Scan for the cell matching the given text and deliver its [x, y] coordinate at center. 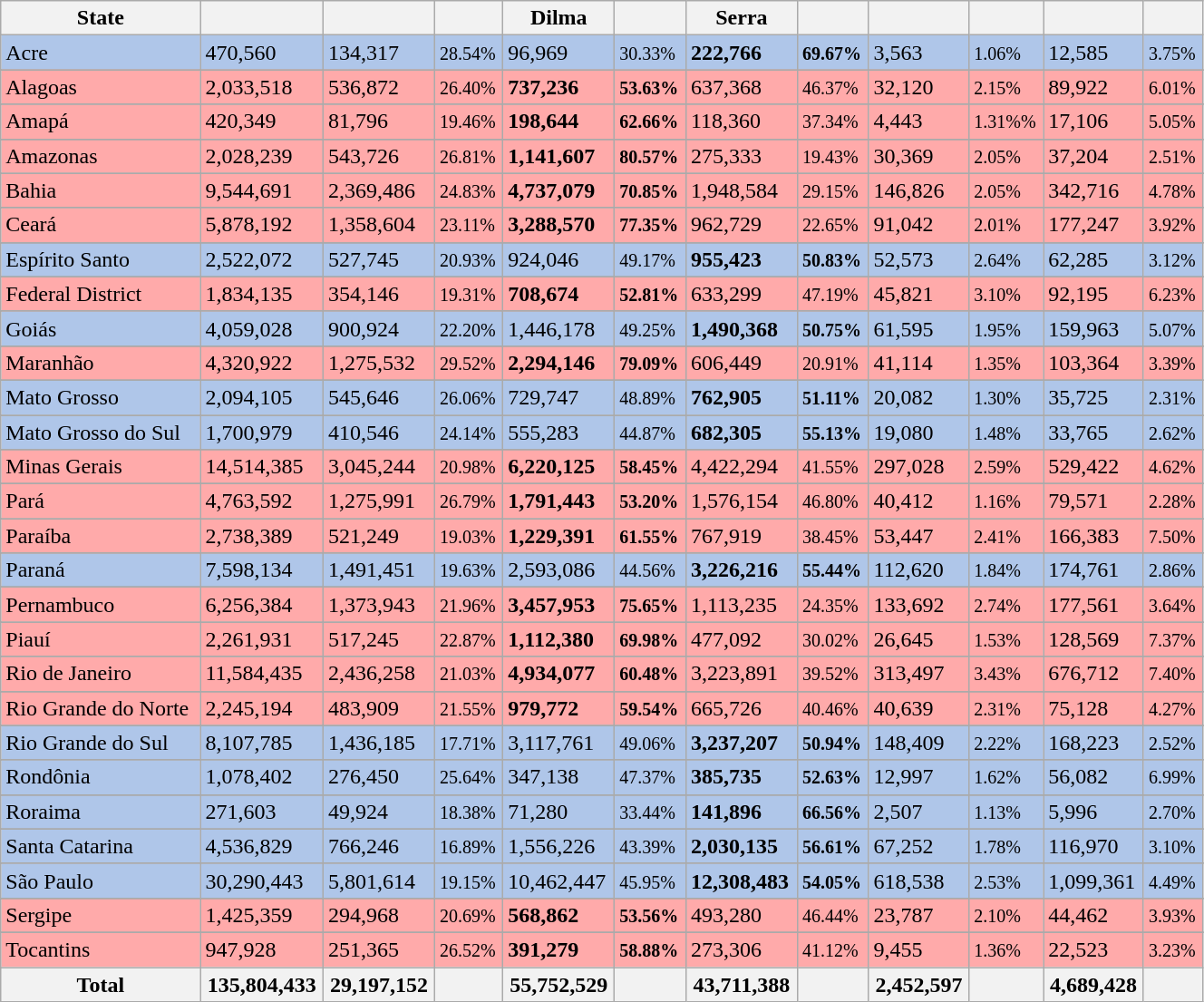
1,948,584 [742, 190]
1.53% [1006, 639]
2.51% [1173, 156]
166,383 [1093, 536]
53.20% [651, 501]
39.52% [832, 674]
32,120 [919, 87]
46.37% [832, 87]
1,576,154 [742, 501]
128,569 [1093, 639]
251,365 [379, 949]
62.66% [651, 122]
66.56% [832, 812]
Pernambuco [101, 605]
1.84% [1006, 570]
53.56% [651, 915]
1.13% [1006, 812]
Amazonas [101, 156]
26.81% [470, 156]
1,275,532 [379, 363]
2,436,258 [379, 674]
568,862 [558, 915]
4.78% [1173, 190]
79.09% [651, 363]
2,369,486 [379, 190]
1.48% [1006, 433]
State [101, 18]
20,082 [919, 397]
52.81% [651, 294]
4,059,028 [261, 328]
69.98% [651, 639]
1.06% [1006, 53]
33.44% [651, 812]
5.07% [1173, 328]
1.31%% [1006, 122]
174,761 [1093, 570]
59.54% [651, 708]
20.69% [470, 915]
19.43% [832, 156]
Rio Grande do Norte [101, 708]
Ceará [101, 225]
35,725 [1093, 397]
Goiás [101, 328]
16.89% [470, 846]
521,249 [379, 536]
22.65% [832, 225]
5,801,614 [379, 880]
25.64% [470, 777]
33,765 [1093, 433]
Paraná [101, 570]
71,280 [558, 812]
275,333 [742, 156]
517,245 [379, 639]
21.55% [470, 708]
38.45% [832, 536]
19,080 [919, 433]
Rio de Janeiro [101, 674]
Espírito Santo [101, 259]
69.67% [832, 53]
6.23% [1173, 294]
20.98% [470, 467]
297,028 [919, 467]
19.63% [470, 570]
2.62% [1173, 433]
4,689,428 [1093, 984]
2.28% [1173, 501]
44,462 [1093, 915]
55.44% [832, 570]
22,523 [1093, 949]
483,909 [379, 708]
26.52% [470, 949]
2,593,086 [558, 570]
536,872 [379, 87]
118,360 [742, 122]
2,245,194 [261, 708]
Santa Catarina [101, 846]
53.63% [651, 87]
347,138 [558, 777]
1,491,451 [379, 570]
4,443 [919, 122]
2,452,597 [919, 984]
116,970 [1093, 846]
148,409 [919, 743]
5.05% [1173, 122]
527,745 [379, 259]
2.22% [1006, 743]
49.25% [651, 328]
2.74% [1006, 605]
26.79% [470, 501]
Piauí [101, 639]
1,556,226 [558, 846]
7.37% [1173, 639]
49,924 [379, 812]
23.11% [470, 225]
24.14% [470, 433]
134,317 [379, 53]
24.83% [470, 190]
Minas Gerais [101, 467]
Mato Grosso do Sul [101, 433]
20.93% [470, 259]
29,197,152 [379, 984]
682,305 [742, 433]
1.36% [1006, 949]
6,220,125 [558, 467]
4,934,077 [558, 674]
1,141,607 [558, 156]
676,712 [1093, 674]
26,645 [919, 639]
Mato Grosso [101, 397]
19.31% [470, 294]
729,747 [558, 397]
37,204 [1093, 156]
766,246 [379, 846]
2,522,072 [261, 259]
55,752,529 [558, 984]
271,603 [261, 812]
3.92% [1173, 225]
3.43% [1006, 674]
19.46% [470, 122]
633,299 [742, 294]
56.61% [832, 846]
49.17% [651, 259]
Rondônia [101, 777]
Paraíba [101, 536]
606,449 [742, 363]
8,107,785 [261, 743]
48.89% [651, 397]
979,772 [558, 708]
81,796 [379, 122]
70.85% [651, 190]
7,598,134 [261, 570]
1,446,178 [558, 328]
17.71% [470, 743]
30,369 [919, 156]
2.70% [1173, 812]
10,462,447 [558, 880]
26.06% [470, 397]
947,928 [261, 949]
49.06% [651, 743]
3.64% [1173, 605]
Acre [101, 53]
3.23% [1173, 949]
3,563 [919, 53]
79,571 [1093, 501]
3.75% [1173, 53]
1,229,391 [558, 536]
Tocantins [101, 949]
3.12% [1173, 259]
12,585 [1093, 53]
67,252 [919, 846]
Bahia [101, 190]
Maranhão [101, 363]
2.01% [1006, 225]
3,045,244 [379, 467]
762,905 [742, 397]
18.38% [470, 812]
22.20% [470, 328]
529,422 [1093, 467]
294,968 [379, 915]
637,368 [742, 87]
Dilma [558, 18]
2,294,146 [558, 363]
1,834,135 [261, 294]
30.02% [832, 639]
Pará [101, 501]
Sergipe [101, 915]
17,106 [1093, 122]
89,922 [1093, 87]
2.59% [1006, 467]
737,236 [558, 87]
3,226,216 [742, 570]
354,146 [379, 294]
4,763,592 [261, 501]
58.88% [651, 949]
555,283 [558, 433]
24.35% [832, 605]
7.40% [1173, 674]
103,364 [1093, 363]
58.45% [651, 467]
3,237,207 [742, 743]
2.52% [1173, 743]
159,963 [1093, 328]
2.10% [1006, 915]
177,561 [1093, 605]
45,821 [919, 294]
37.34% [832, 122]
Alagoas [101, 87]
1,490,368 [742, 328]
135,804,433 [261, 984]
7.50% [1173, 536]
29.15% [832, 190]
4,737,079 [558, 190]
4.49% [1173, 880]
60.48% [651, 674]
708,674 [558, 294]
Roraima [101, 812]
Federal District [101, 294]
1.95% [1006, 328]
618,538 [919, 880]
19.03% [470, 536]
1,436,185 [379, 743]
96,969 [558, 53]
46.44% [832, 915]
23,787 [919, 915]
5,878,192 [261, 225]
177,247 [1093, 225]
41.55% [832, 467]
1.62% [1006, 777]
54.05% [832, 880]
3.93% [1173, 915]
2,094,105 [261, 397]
28.54% [470, 53]
43.39% [651, 846]
276,450 [379, 777]
12,997 [919, 777]
6.99% [1173, 777]
3,223,891 [742, 674]
313,497 [919, 674]
Rio Grande do Sul [101, 743]
4,422,294 [742, 467]
47.19% [832, 294]
75,128 [1093, 708]
26.40% [470, 87]
1,078,402 [261, 777]
2.41% [1006, 536]
19.15% [470, 880]
50.83% [832, 259]
1,373,943 [379, 605]
2.64% [1006, 259]
62,285 [1093, 259]
Total [101, 984]
75.65% [651, 605]
4.27% [1173, 708]
São Paulo [101, 880]
3,117,761 [558, 743]
30.33% [651, 53]
4,320,922 [261, 363]
2,261,931 [261, 639]
767,919 [742, 536]
3,288,570 [558, 225]
955,423 [742, 259]
61.55% [651, 536]
5,996 [1093, 812]
4.62% [1173, 467]
112,620 [919, 570]
1.35% [1006, 363]
Amapá [101, 122]
2.86% [1173, 570]
45.95% [651, 880]
55.13% [832, 433]
22.87% [470, 639]
52,573 [919, 259]
962,729 [742, 225]
61,595 [919, 328]
11,584,435 [261, 674]
1,113,235 [742, 605]
146,826 [919, 190]
410,546 [379, 433]
1.30% [1006, 397]
6,256,384 [261, 605]
51.11% [832, 397]
20.91% [832, 363]
14,514,385 [261, 467]
9,544,691 [261, 190]
50.75% [832, 328]
44.87% [651, 433]
477,092 [742, 639]
1,358,604 [379, 225]
21.03% [470, 674]
900,924 [379, 328]
1,275,991 [379, 501]
92,195 [1093, 294]
273,306 [742, 949]
3,457,953 [558, 605]
80.57% [651, 156]
21.96% [470, 605]
91,042 [919, 225]
29.52% [470, 363]
77.35% [651, 225]
2,033,518 [261, 87]
133,692 [919, 605]
545,646 [379, 397]
3.39% [1173, 363]
53,447 [919, 536]
924,046 [558, 259]
342,716 [1093, 190]
4,536,829 [261, 846]
2,030,135 [742, 846]
12,308,483 [742, 880]
222,766 [742, 53]
1.16% [1006, 501]
1,425,359 [261, 915]
41,114 [919, 363]
43,711,388 [742, 984]
141,896 [742, 812]
470,560 [261, 53]
47.37% [651, 777]
40,639 [919, 708]
385,735 [742, 777]
1,700,979 [261, 433]
9,455 [919, 949]
1,112,380 [558, 639]
40,412 [919, 501]
168,223 [1093, 743]
493,280 [742, 915]
2.15% [1006, 87]
2.53% [1006, 880]
665,726 [742, 708]
420,349 [261, 122]
46.80% [832, 501]
50.94% [832, 743]
2,738,389 [261, 536]
1.78% [1006, 846]
30,290,443 [261, 880]
52.63% [832, 777]
2,507 [919, 812]
543,726 [379, 156]
56,082 [1093, 777]
198,644 [558, 122]
Serra [742, 18]
391,279 [558, 949]
1,099,361 [1093, 880]
41.12% [832, 949]
6.01% [1173, 87]
44.56% [651, 570]
2,028,239 [261, 156]
1,791,443 [558, 501]
40.46% [832, 708]
